Determine the [x, y] coordinate at the center of the cell enclosing the given text.  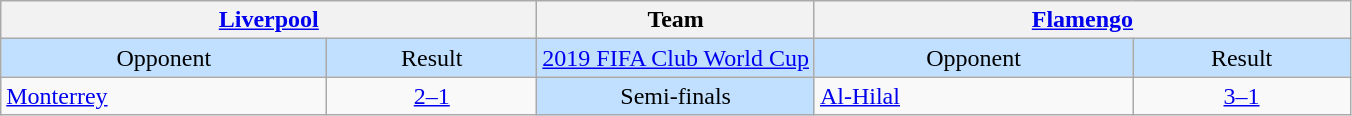
Flamengo [1082, 20]
Al-Hilal [973, 96]
Monterrey [164, 96]
Semi-finals [676, 96]
2–1 [432, 96]
Team [676, 20]
3–1 [1242, 96]
Liverpool [269, 20]
2019 FIFA Club World Cup [676, 58]
